Output the [x, y] coordinate of the center of the cell containing the given text.  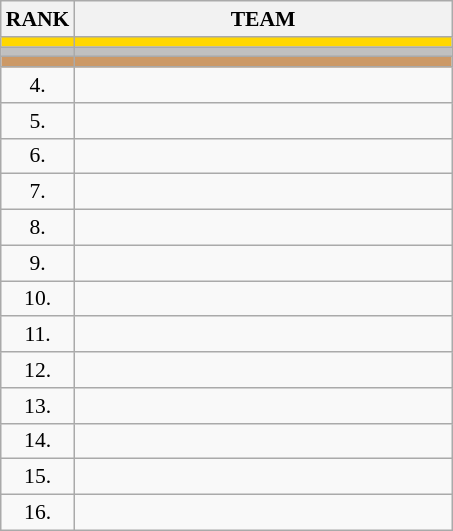
TEAM [262, 19]
7. [38, 192]
5. [38, 121]
RANK [38, 19]
10. [38, 299]
16. [38, 513]
11. [38, 335]
12. [38, 370]
8. [38, 228]
13. [38, 406]
6. [38, 156]
15. [38, 477]
4. [38, 85]
14. [38, 441]
9. [38, 263]
